From the cell containing the given text, extract its center point as (X, Y) coordinate. 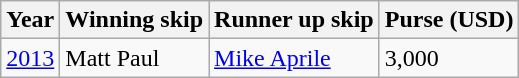
Mike Aprile (294, 58)
Matt Paul (134, 58)
Runner up skip (294, 20)
Year (30, 20)
3,000 (449, 58)
2013 (30, 58)
Purse (USD) (449, 20)
Winning skip (134, 20)
